Return the [X, Y] coordinate for the center point of the cell that contains the specified text.  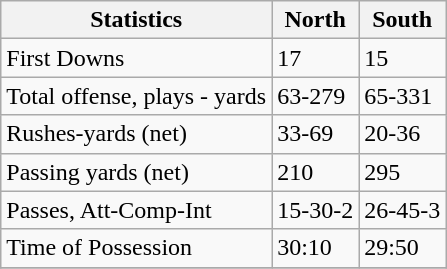
Total offense, plays - yards [136, 96]
15 [402, 58]
North [316, 20]
33-69 [316, 134]
15-30-2 [316, 210]
26-45-3 [402, 210]
Statistics [136, 20]
20-36 [402, 134]
Rushes-yards (net) [136, 134]
29:50 [402, 248]
295 [402, 172]
First Downs [136, 58]
Passes, Att-Comp-Int [136, 210]
210 [316, 172]
65-331 [402, 96]
South [402, 20]
Passing yards (net) [136, 172]
63-279 [316, 96]
Time of Possession [136, 248]
30:10 [316, 248]
17 [316, 58]
